Detect which cell encompasses the target text, then output its (X, Y) center coordinate. 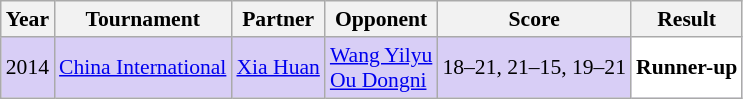
Runner-up (686, 68)
Opponent (382, 19)
18–21, 21–15, 19–21 (534, 68)
Xia Huan (278, 68)
2014 (28, 68)
Score (534, 19)
Result (686, 19)
Partner (278, 19)
Wang Yilyu Ou Dongni (382, 68)
Year (28, 19)
China International (142, 68)
Tournament (142, 19)
